Extract the [x, y] coordinate from the center of the cell holding the provided text.  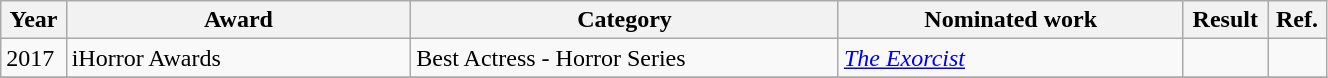
Award [238, 20]
iHorror Awards [238, 58]
2017 [34, 58]
Result [1226, 20]
The Exorcist [1010, 58]
Best Actress - Horror Series [625, 58]
Year [34, 20]
Category [625, 20]
Ref. [1298, 20]
Nominated work [1010, 20]
